Return (X, Y) of the center of cell containing provided text 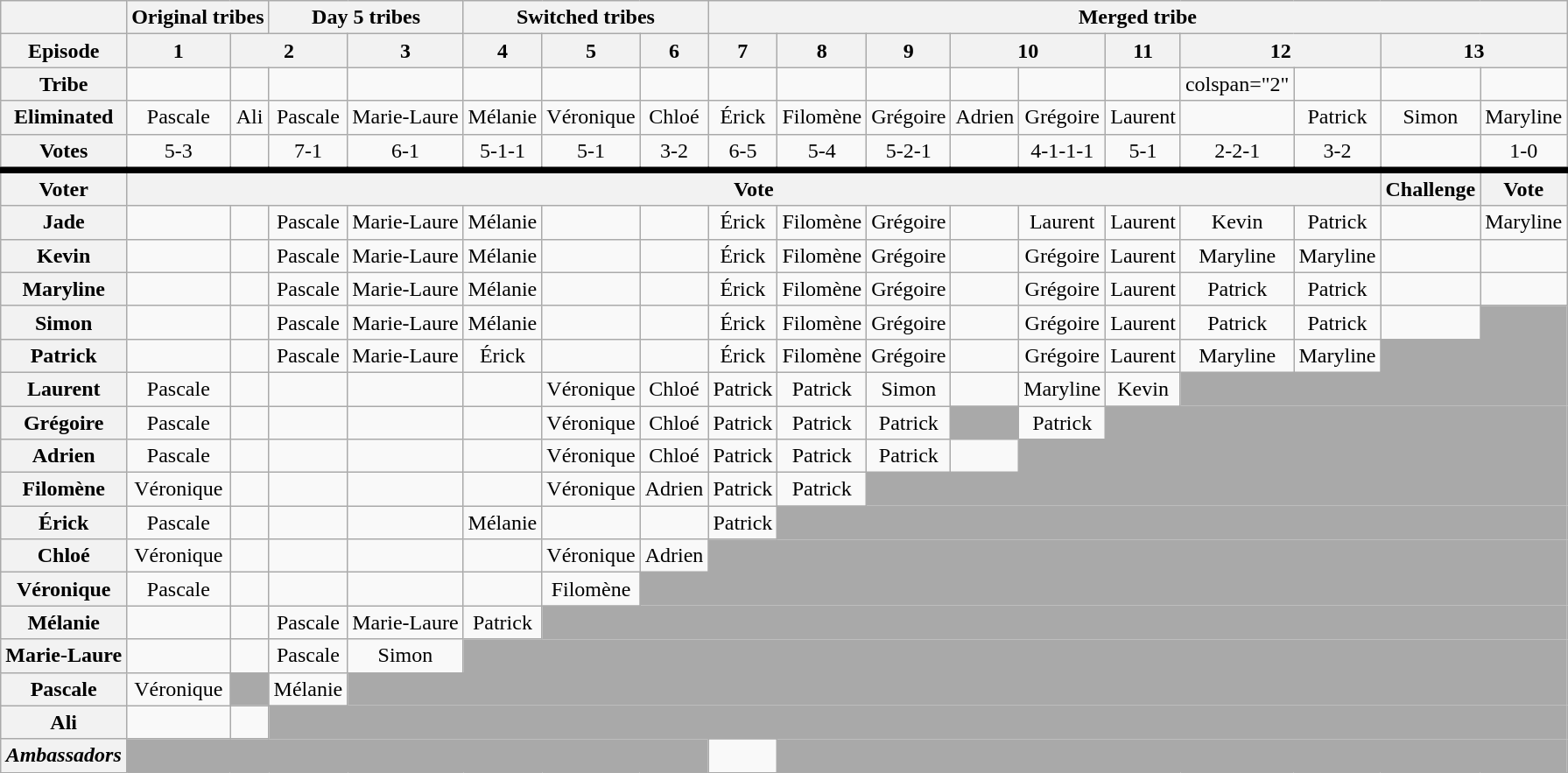
10 (1028, 51)
5-4 (822, 152)
Voter (64, 187)
2-2-1 (1237, 152)
5-3 (179, 152)
Eliminated (64, 117)
13 (1474, 51)
Merged tribe (1138, 18)
12 (1280, 51)
2 (289, 51)
colspan="2" (1237, 84)
6-1 (405, 152)
3 (405, 51)
Day 5 tribes (366, 18)
Original tribes (198, 18)
Episode (64, 51)
11 (1143, 51)
4 (503, 51)
5-2-1 (909, 152)
7 (742, 51)
1-0 (1523, 152)
6 (674, 51)
Switched tribes (586, 18)
7-1 (308, 152)
4-1-1-1 (1063, 152)
9 (909, 51)
Challenge (1431, 187)
5 (591, 51)
Votes (64, 152)
Tribe (64, 84)
8 (822, 51)
6-5 (742, 152)
1 (179, 51)
Jade (64, 222)
5-1-1 (503, 152)
Ambassadors (64, 755)
